Provide the (X, Y) coordinate of the cell's center where the given text is located.  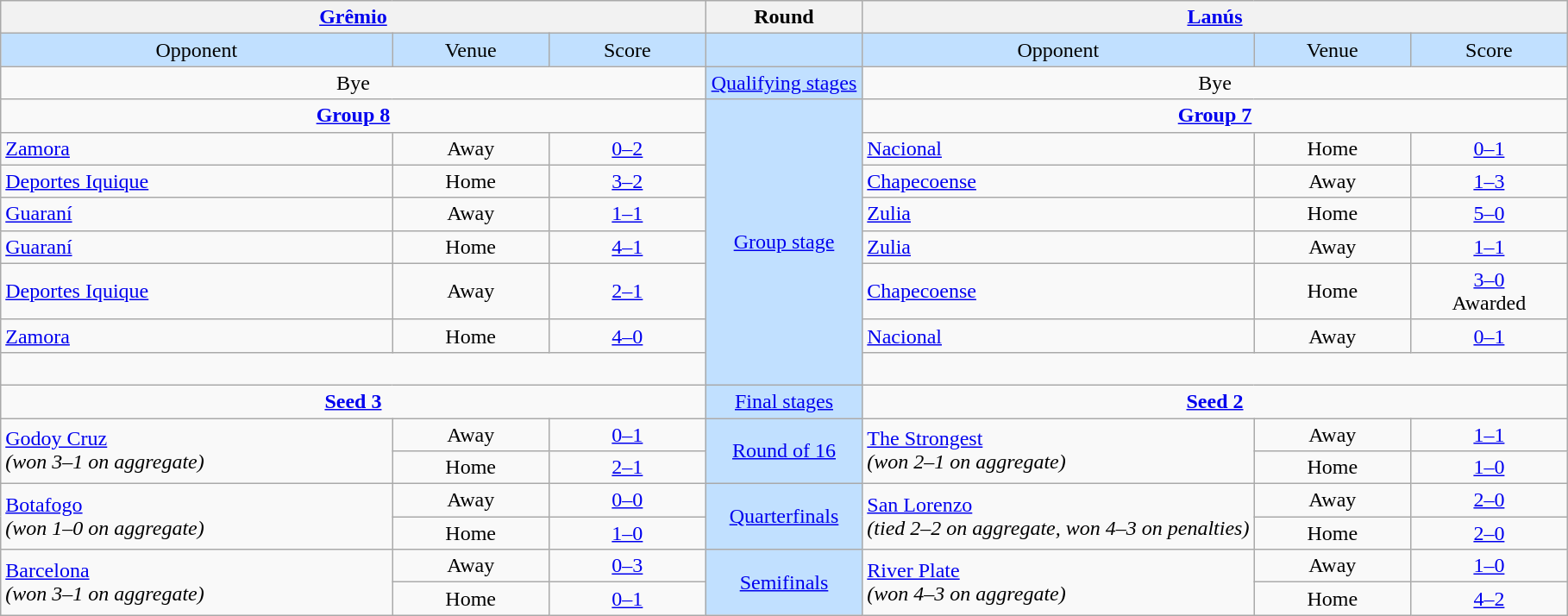
5–0 (1490, 214)
Botafogo(won 1–0 on aggregate) (197, 517)
Qualifying stages (784, 83)
1–3 (1490, 181)
0–3 (628, 566)
4–0 (628, 336)
River Plate(won 4–3 on aggregate) (1058, 582)
Quarterfinals (784, 517)
4–1 (628, 247)
Round (784, 17)
Round of 16 (784, 450)
Barcelona(won 3–1 on aggregate) (197, 582)
Seed 3 (354, 401)
Godoy Cruz(won 3–1 on aggregate) (197, 450)
0–2 (628, 148)
Group stage (784, 242)
Semifinals (784, 582)
0–0 (628, 500)
The Strongest(won 2–1 on aggregate) (1058, 450)
3–0Awarded (1490, 292)
Group 7 (1214, 116)
Seed 2 (1214, 401)
Lanús (1214, 17)
3–2 (628, 181)
Final stages (784, 401)
Grêmio (354, 17)
Group 8 (354, 116)
4–2 (1490, 599)
San Lorenzo(tied 2–2 on aggregate, won 4–3 on penalties) (1058, 517)
